Locate the cell with the specified text and output its (x, y) center coordinate. 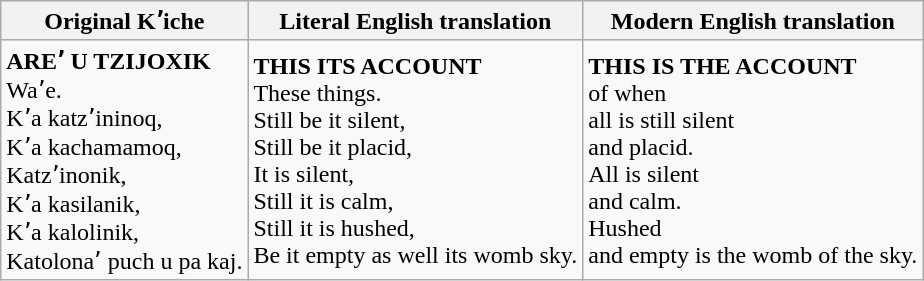
AREʼ U TZIJOXIKWaʼe.Kʼa katzʼininoq, Kʼa kachamamoq,Katzʼinonik, Kʼa kasilanik,Kʼa kalolinik, Katolonaʼ puch u pa kaj. (124, 160)
Literal English translation (416, 21)
THIS IS THE ACCOUNTof whenall is still silent and placid.All is silent and calm.Hushed and empty is the womb of the sky. (753, 160)
Original Kʼiche (124, 21)
Modern English translation (753, 21)
